Pinpoint the cell where the given text exists, returning its [x, y] midpoint coordinate. 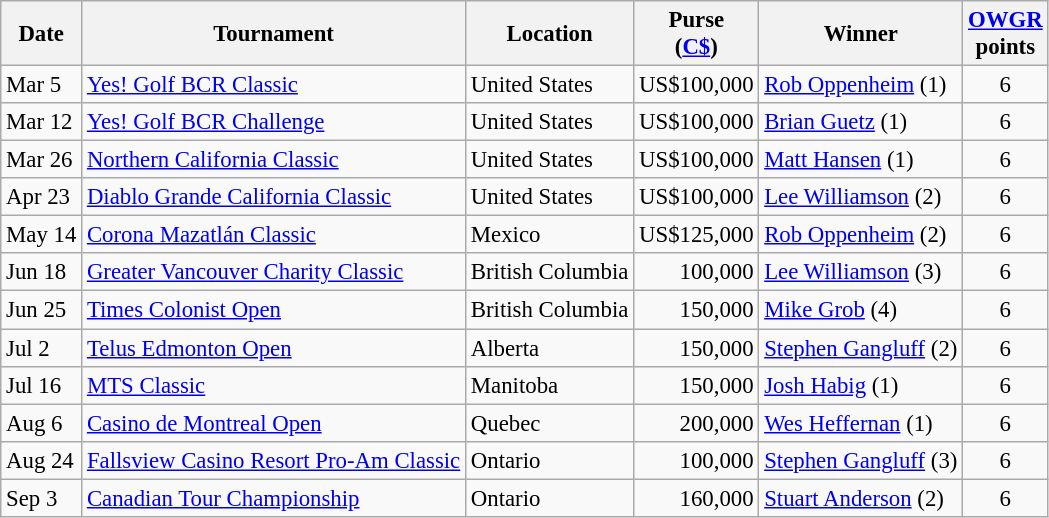
Aug 24 [42, 460]
Tournament [274, 34]
160,000 [696, 498]
Brian Guetz (1) [861, 122]
Lee Williamson (2) [861, 197]
Telus Edmonton Open [274, 348]
Mike Grob (4) [861, 310]
Matt Hansen (1) [861, 160]
Apr 23 [42, 197]
US$125,000 [696, 235]
Aug 6 [42, 423]
Diablo Grande California Classic [274, 197]
Alberta [550, 348]
Location [550, 34]
MTS Classic [274, 385]
OWGRpoints [1006, 34]
Mar 5 [42, 85]
Northern California Classic [274, 160]
Mar 12 [42, 122]
Corona Mazatlán Classic [274, 235]
Jul 2 [42, 348]
Jun 25 [42, 310]
Canadian Tour Championship [274, 498]
200,000 [696, 423]
Greater Vancouver Charity Classic [274, 273]
Rob Oppenheim (2) [861, 235]
May 14 [42, 235]
Stephen Gangluff (2) [861, 348]
Jul 16 [42, 385]
Yes! Golf BCR Challenge [274, 122]
Mar 26 [42, 160]
Date [42, 34]
Rob Oppenheim (1) [861, 85]
Sep 3 [42, 498]
Quebec [550, 423]
Fallsview Casino Resort Pro-Am Classic [274, 460]
Winner [861, 34]
Manitoba [550, 385]
Wes Heffernan (1) [861, 423]
Josh Habig (1) [861, 385]
Yes! Golf BCR Classic [274, 85]
Stephen Gangluff (3) [861, 460]
Purse(C$) [696, 34]
Jun 18 [42, 273]
Stuart Anderson (2) [861, 498]
Mexico [550, 235]
Lee Williamson (3) [861, 273]
Casino de Montreal Open [274, 423]
Times Colonist Open [274, 310]
